Identify which cell holds the provided text, then report its [X, Y] central coordinate. 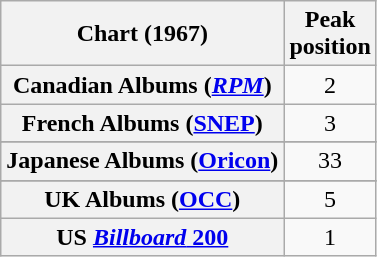
Canadian Albums (RPM) [142, 85]
33 [330, 161]
French Albums (SNEP) [142, 123]
2 [330, 85]
US Billboard 200 [142, 237]
UK Albums (OCC) [142, 199]
5 [330, 199]
Chart (1967) [142, 34]
Peak position [330, 34]
3 [330, 123]
Japanese Albums (Oricon) [142, 161]
1 [330, 237]
